Provide the (X, Y) coordinate of the cell's center where the given text is located.  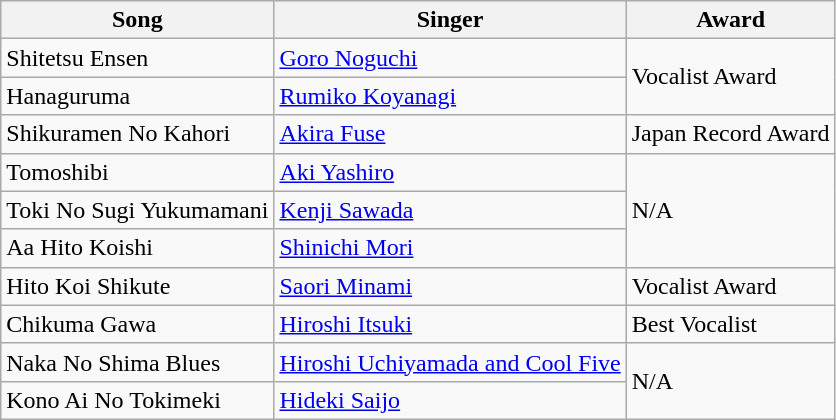
Hiroshi Uchiyamada and Cool Five (450, 362)
Tomoshibi (138, 172)
Goro Noguchi (450, 58)
Rumiko Koyanagi (450, 96)
Hito Koi Shikute (138, 286)
Aki Yashiro (450, 172)
Chikuma Gawa (138, 324)
Hanaguruma (138, 96)
Akira Fuse (450, 134)
Kono Ai No Tokimeki (138, 400)
Toki No Sugi Yukumamani (138, 210)
Japan Record Award (730, 134)
Saori Minami (450, 286)
Shitetsu Ensen (138, 58)
Hideki Saijo (450, 400)
Naka No Shima Blues (138, 362)
Hiroshi Itsuki (450, 324)
Award (730, 20)
Song (138, 20)
Shinichi Mori (450, 248)
Shikuramen No Kahori (138, 134)
Singer (450, 20)
Best Vocalist (730, 324)
Aa Hito Koishi (138, 248)
Kenji Sawada (450, 210)
